Extract the [x, y] coordinate from the center of the cell holding the provided text.  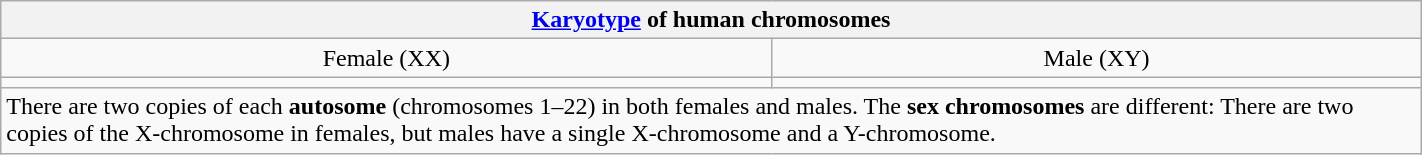
Male (XY) [1096, 58]
Female (XX) [386, 58]
Karyotype of human chromosomes [711, 20]
